Provide the [x, y] coordinate of the cell's center where the given text is located.  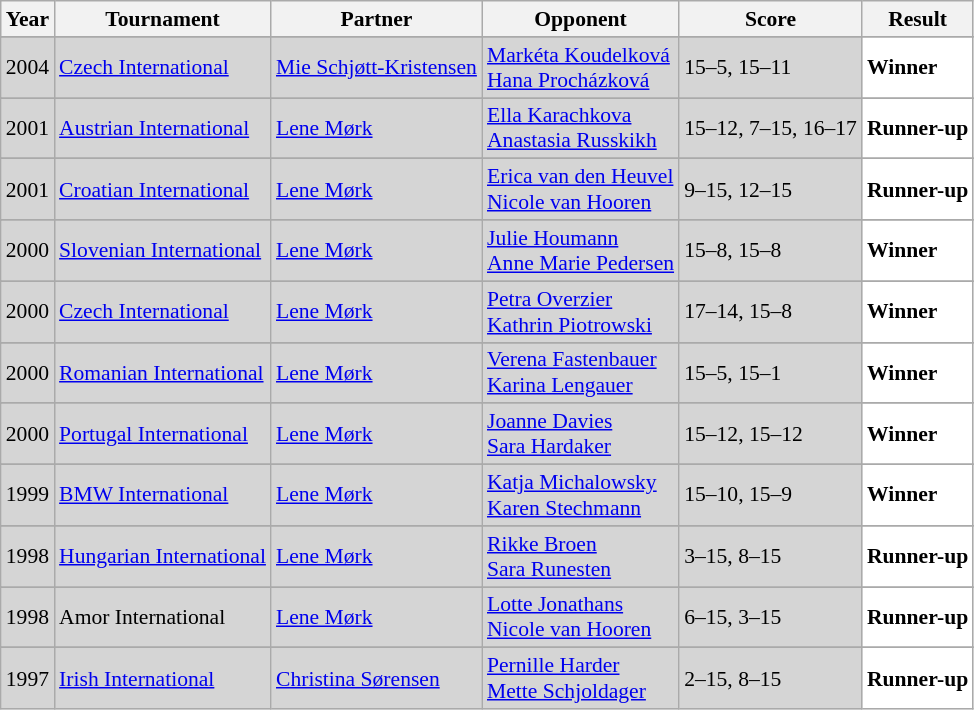
Amor International [162, 618]
Pernille Harder Mette Schjoldager [580, 678]
Ella Karachkova Anastasia Russkikh [580, 128]
Croatian International [162, 190]
Year [28, 19]
15–5, 15–11 [770, 68]
Christina Sørensen [376, 678]
Erica van den Heuvel Nicole van Hooren [580, 190]
Hungarian International [162, 556]
Katja Michalowsky Karen Stechmann [580, 496]
1999 [28, 496]
Verena Fastenbauer Karina Lengauer [580, 372]
Markéta Koudelková Hana Procházková [580, 68]
Lotte Jonathans Nicole van Hooren [580, 618]
15–8, 15–8 [770, 250]
Tournament [162, 19]
17–14, 15–8 [770, 312]
6–15, 3–15 [770, 618]
Austrian International [162, 128]
Slovenian International [162, 250]
Rikke Broen Sara Runesten [580, 556]
2004 [28, 68]
15–5, 15–1 [770, 372]
Portugal International [162, 434]
3–15, 8–15 [770, 556]
Julie Houmann Anne Marie Pedersen [580, 250]
Score [770, 19]
Opponent [580, 19]
15–10, 15–9 [770, 496]
Partner [376, 19]
Mie Schjøtt-Kristensen [376, 68]
Romanian International [162, 372]
9–15, 12–15 [770, 190]
BMW International [162, 496]
1997 [28, 678]
Result [918, 19]
Joanne Davies Sara Hardaker [580, 434]
2–15, 8–15 [770, 678]
Petra Overzier Kathrin Piotrowski [580, 312]
15–12, 15–12 [770, 434]
Irish International [162, 678]
15–12, 7–15, 16–17 [770, 128]
